Provide the [X, Y] coordinate of the cell's center where the given text is located.  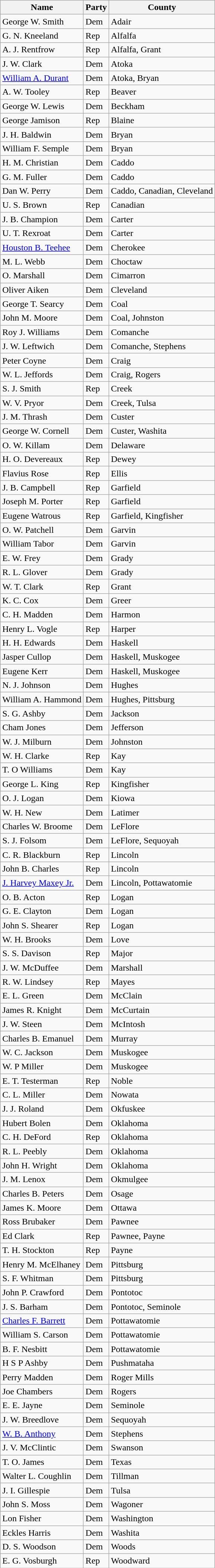
Seminole [162, 1405]
Pushmataha [162, 1363]
Cleveland [162, 290]
Eckles Harris [42, 1533]
George Jamison [42, 120]
Name [42, 7]
Atoka, Bryan [162, 78]
Perry Madden [42, 1377]
George T. Searcy [42, 304]
H. O. Devereaux [42, 459]
Eugene Kerr [42, 671]
Coal [162, 304]
Lincoln, Pottawatomie [162, 883]
S. J. Folsom [42, 840]
Cham Jones [42, 728]
K. C. Cox [42, 600]
William F. Semple [42, 148]
Beaver [162, 92]
Adair [162, 22]
George W. Lewis [42, 106]
M. L. Webb [42, 262]
E. G. Vosburgh [42, 1561]
O. J. Logan [42, 798]
J. Harvey Maxey Jr. [42, 883]
Joseph M. Porter [42, 502]
J. S. Barham [42, 1306]
G. E. Clayton [42, 911]
C. H. Madden [42, 614]
McClain [162, 996]
J. H. Baldwin [42, 134]
Peter Coyne [42, 360]
W. T. Clark [42, 586]
Ottawa [162, 1208]
Custer [162, 417]
Major [162, 954]
Creek, Tulsa [162, 403]
J. W. Clark [42, 64]
Canadian [162, 205]
James R. Knight [42, 1010]
T. O. James [42, 1462]
J. I. Gillespie [42, 1490]
J. M. Lenox [42, 1180]
McCurtain [162, 1010]
E. L. Green [42, 996]
Cherokee [162, 247]
E. T. Testerman [42, 1081]
Marshall [162, 968]
Dewey [162, 459]
W. P Miller [42, 1066]
Delaware [162, 445]
Caddo, Canadian, Cleveland [162, 191]
Alfalfa, Grant [162, 50]
Henry L. Vogle [42, 629]
Swanson [162, 1448]
B. F. Nesbitt [42, 1349]
John P. Crawford [42, 1292]
Payne [162, 1250]
O. W. Killam [42, 445]
U. T. Rexroat [42, 233]
W. H. Clarke [42, 756]
George W. Cornell [42, 431]
T. O Williams [42, 770]
Lon Fisher [42, 1518]
Ross Brubaker [42, 1222]
Noble [162, 1081]
Latimer [162, 812]
Washington [162, 1518]
Woods [162, 1547]
John M. Moore [42, 318]
W. B. Anthony [42, 1434]
Pontotoc [162, 1292]
William Tabor [42, 544]
W. V. Pryor [42, 403]
Stephens [162, 1434]
William S. Carson [42, 1335]
Charles B. Emanuel [42, 1038]
Comanche [162, 332]
Haskell [162, 643]
Okmulgee [162, 1180]
D. S. Woodson [42, 1547]
Party [96, 7]
Charles B. Peters [42, 1194]
S. F. Whitman [42, 1278]
Craig [162, 360]
Custer, Washita [162, 431]
W. J. Milburn [42, 742]
S. G. Ashby [42, 714]
Comanche, Stephens [162, 346]
G. N. Kneeland [42, 36]
James K. Moore [42, 1208]
E. W. Frey [42, 558]
J. W. Leftwich [42, 346]
A. J. Rentfrow [42, 50]
Tillman [162, 1476]
R. W. Lindsey [42, 982]
H. H. Edwards [42, 643]
C. H. DeFord [42, 1137]
Harmon [162, 614]
William A. Durant [42, 78]
George W. Smith [42, 22]
LeFlore, Sequoyah [162, 840]
Sequoyah [162, 1420]
A. W. Tooley [42, 92]
Alfalfa [162, 36]
Pawnee, Payne [162, 1236]
J. B. Campbell [42, 488]
Creek [162, 388]
Johnston [162, 742]
H. M. Christian [42, 163]
Mayes [162, 982]
Jefferson [162, 728]
Osage [162, 1194]
Henry M. McElhaney [42, 1264]
Hughes, Pittsburg [162, 699]
Charles F. Barrett [42, 1321]
Atoka [162, 64]
Harper [162, 629]
Blaine [162, 120]
Houston B. Teehee [42, 247]
Coal, Johnston [162, 318]
William A. Hammond [42, 699]
LeFlore [162, 826]
Oliver Aiken [42, 290]
Pawnee [162, 1222]
J. B. Champion [42, 219]
Hughes [162, 685]
G. M. Fuller [42, 177]
Kingfisher [162, 784]
Walter L. Coughlin [42, 1476]
J. W. Breedlove [42, 1420]
J. M. Thrash [42, 417]
Texas [162, 1462]
E. E. Jayne [42, 1405]
Flavius Rose [42, 473]
C. L. Miller [42, 1095]
Greer [162, 600]
N. J. Johnson [42, 685]
Jackson [162, 714]
O. W. Patchell [42, 530]
Jasper Cullop [42, 657]
Washita [162, 1533]
Choctaw [162, 262]
Garfield, Kingfisher [162, 516]
Cimarron [162, 276]
R. L. Peebly [42, 1151]
County [162, 7]
Hubert Bolen [42, 1123]
George L. King [42, 784]
Ellis [162, 473]
O. Marshall [42, 276]
Grant [162, 586]
O. B. Acton [42, 897]
Tulsa [162, 1490]
Craig, Rogers [162, 374]
W. L. Jeffords [42, 374]
Kiowa [162, 798]
T. H. Stockton [42, 1250]
Rogers [162, 1391]
Charles W. Broome [42, 826]
J. W. Steen [42, 1024]
Murray [162, 1038]
John S. Shearer [42, 925]
S. S. Davison [42, 954]
C. R. Blackburn [42, 854]
Woodward [162, 1561]
W. C. Jackson [42, 1052]
J. V. McClintic [42, 1448]
H S P Ashby [42, 1363]
McIntosh [162, 1024]
Roy J. Williams [42, 332]
John B. Charles [42, 869]
Nowata [162, 1095]
W. H. New [42, 812]
Pontotoc, Seminole [162, 1306]
Ed Clark [42, 1236]
John H. Wright [42, 1165]
Eugene Watrous [42, 516]
Dan W. Perry [42, 191]
J. J. Roland [42, 1109]
Wagoner [162, 1504]
U. S. Brown [42, 205]
Okfuskee [162, 1109]
Joe Chambers [42, 1391]
S. J. Smith [42, 388]
W. H. Brooks [42, 939]
Roger Mills [162, 1377]
J. W. McDuffee [42, 968]
Love [162, 939]
R. L. Glover [42, 572]
Beckham [162, 106]
John S. Moss [42, 1504]
